Pinpoint the cell where the given text exists, returning its (X, Y) midpoint coordinate. 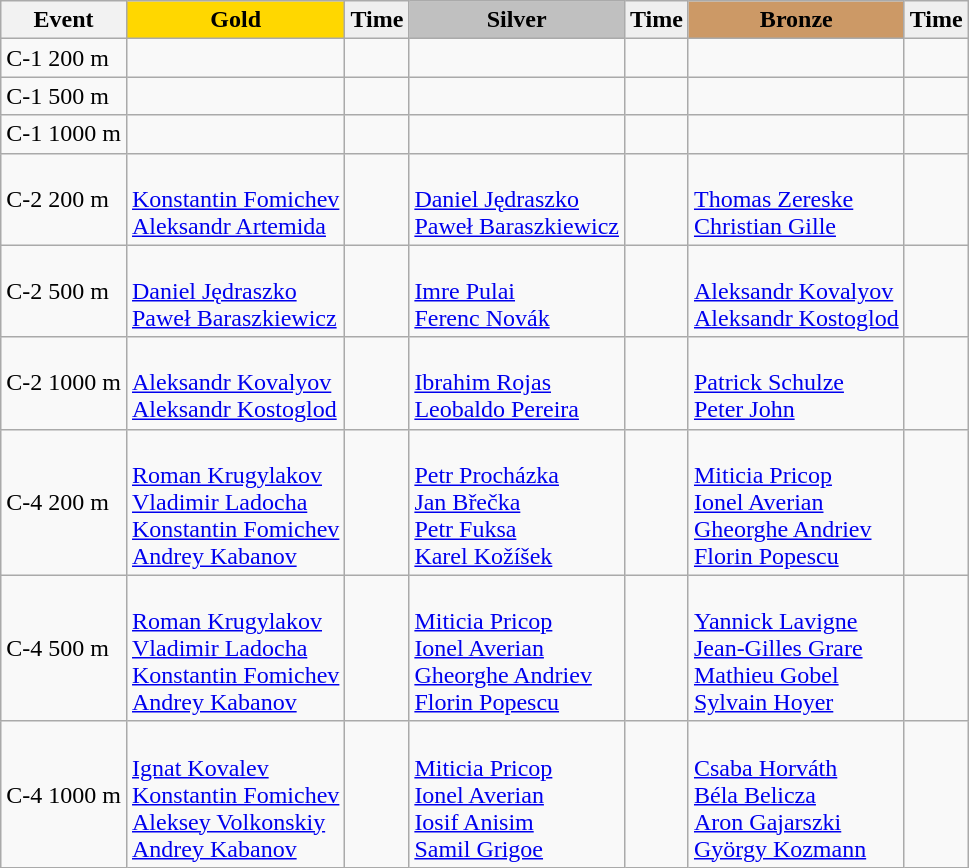
Csaba HorváthBéla BeliczaAron GajarszkiGyörgy Kozmann (796, 794)
C-4 500 m (64, 648)
C-1 1000 m (64, 134)
Gold (235, 20)
C-1 500 m (64, 96)
C-1 200 m (64, 58)
Patrick SchulzePeter John (796, 383)
Imre PulaiFerenc Novák (517, 291)
Yannick LavigneJean-Gilles GrareMathieu GobelSylvain Hoyer (796, 648)
Miticia PricopIonel AverianIosif AnisimSamil Grigoe (517, 794)
Ignat KovalevKonstantin FomichevAleksey VolkonskiyAndrey Kabanov (235, 794)
Petr ProcházkaJan BřečkaPetr FuksaKarel Kožíšek (517, 502)
Event (64, 20)
C-4 200 m (64, 502)
Bronze (796, 20)
Silver (517, 20)
C-2 500 m (64, 291)
C-2 200 m (64, 199)
Ibrahim RojasLeobaldo Pereira (517, 383)
Konstantin FomichevAleksandr Artemida (235, 199)
Thomas ZereskeChristian Gille (796, 199)
C-2 1000 m (64, 383)
C-4 1000 m (64, 794)
